Provide the (x, y) coordinate of the cell's center where the given text is located.  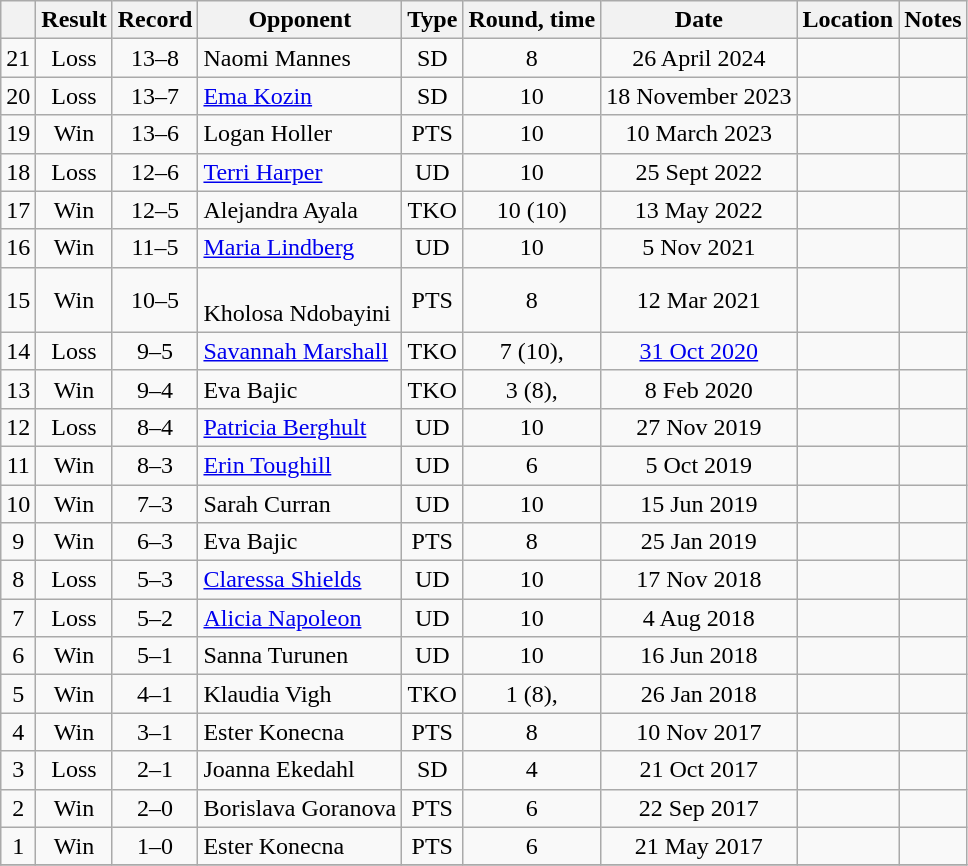
Type (432, 20)
13–8 (155, 58)
Joanna Ekedahl (300, 770)
Sanna Turunen (300, 656)
15 Jun 2019 (699, 503)
12 Mar 2021 (699, 300)
13 May 2022 (699, 210)
Alejandra Ayala (300, 210)
3 (18, 770)
13–6 (155, 134)
26 Jan 2018 (699, 694)
17 Nov 2018 (699, 580)
12–6 (155, 172)
5 Oct 2019 (699, 465)
Result (74, 20)
25 Sept 2022 (699, 172)
Record (155, 20)
4 Aug 2018 (699, 618)
18 (18, 172)
12 (18, 427)
5 (18, 694)
6–3 (155, 542)
Alicia Napoleon (300, 618)
11–5 (155, 248)
2 (18, 808)
Maria Lindberg (300, 248)
Notes (933, 20)
7 (18, 618)
Opponent (300, 20)
20 (18, 96)
Borislava Goranova (300, 808)
13 (18, 389)
3–1 (155, 732)
21 Oct 2017 (699, 770)
5–1 (155, 656)
Round, time (532, 20)
22 Sep 2017 (699, 808)
17 (18, 210)
Terri Harper (300, 172)
Logan Holler (300, 134)
5–2 (155, 618)
16 (18, 248)
8–3 (155, 465)
5 Nov 2021 (699, 248)
14 (18, 351)
19 (18, 134)
2–0 (155, 808)
1 (8), (532, 694)
Location (848, 20)
18 November 2023 (699, 96)
1 (18, 846)
12–5 (155, 210)
21 May 2017 (699, 846)
9–4 (155, 389)
11 (18, 465)
26 April 2024 (699, 58)
9 (18, 542)
3 (8), (532, 389)
8 Feb 2020 (699, 389)
8–4 (155, 427)
2–1 (155, 770)
Claressa Shields (300, 580)
10 March 2023 (699, 134)
31 Oct 2020 (699, 351)
13–7 (155, 96)
Sarah Curran (300, 503)
Kholosa Ndobayini (300, 300)
4–1 (155, 694)
7–3 (155, 503)
25 Jan 2019 (699, 542)
10 Nov 2017 (699, 732)
16 Jun 2018 (699, 656)
Klaudia Vigh (300, 694)
10–5 (155, 300)
1–0 (155, 846)
Naomi Mannes (300, 58)
Erin Toughill (300, 465)
Ema Kozin (300, 96)
Savannah Marshall (300, 351)
Patricia Berghult (300, 427)
10 (10) (532, 210)
21 (18, 58)
5–3 (155, 580)
15 (18, 300)
9–5 (155, 351)
7 (10), (532, 351)
Date (699, 20)
27 Nov 2019 (699, 427)
